Return the [X, Y] coordinate for the center point of the cell that contains the specified text.  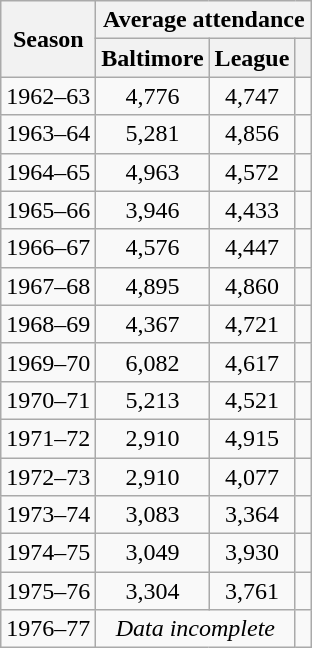
4,776 [152, 96]
3,930 [252, 553]
Average attendance [204, 20]
4,433 [252, 210]
1972–73 [48, 477]
4,447 [252, 248]
1974–75 [48, 553]
4,895 [152, 286]
1975–76 [48, 591]
4,747 [252, 96]
1970–71 [48, 400]
1964–65 [48, 172]
4,576 [152, 248]
League [252, 58]
1962–63 [48, 96]
3,083 [152, 515]
4,856 [252, 134]
5,281 [152, 134]
1968–69 [48, 324]
4,721 [252, 324]
1976–77 [48, 629]
4,572 [252, 172]
Data incomplete [196, 629]
4,915 [252, 438]
3,946 [152, 210]
1966–67 [48, 248]
3,364 [252, 515]
Baltimore [152, 58]
1969–70 [48, 362]
3,049 [152, 553]
3,761 [252, 591]
1963–64 [48, 134]
Season [48, 39]
3,304 [152, 591]
4,367 [152, 324]
1967–68 [48, 286]
5,213 [152, 400]
1965–66 [48, 210]
4,077 [252, 477]
1973–74 [48, 515]
6,082 [152, 362]
4,521 [252, 400]
1971–72 [48, 438]
4,860 [252, 286]
4,617 [252, 362]
4,963 [152, 172]
